Scan for the cell matching the given text and deliver its (X, Y) coordinate at center. 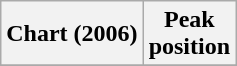
Chart (2006) (72, 34)
Peakposition (189, 34)
